Identify which cell holds the provided text, then report its (x, y) central coordinate. 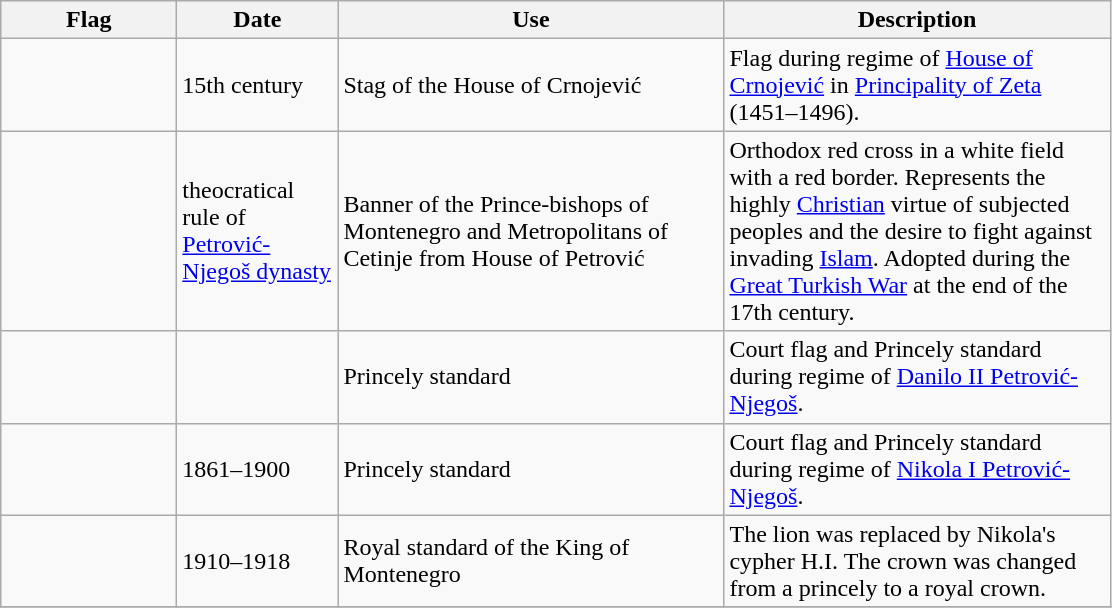
15th century (258, 85)
The lion was replaced by Nikola's cypher H.I. The crown was changed from a princely to a royal crown. (917, 561)
Banner of the Prince-bishops of Montenegro and Metropolitans of Cetinje from House of Petrović (531, 231)
Royal standard of the King of Montenegro (531, 561)
Description (917, 20)
theocratical rule of Petrović-Njegoš dynasty (258, 231)
Date (258, 20)
Use (531, 20)
Court flag and Princely standard during regime of Nikola I Petrović-Njegoš. (917, 469)
Flag (89, 20)
Flag during regime of House of Crnojević in Principality of Zeta (1451–1496). (917, 85)
1861–1900 (258, 469)
Court flag and Princely standard during regime of Danilo II Petrović-Njegoš. (917, 377)
1910–1918 (258, 561)
Stag of the House of Crnojević (531, 85)
